Locate the cell with the specified text and output its [x, y] center coordinate. 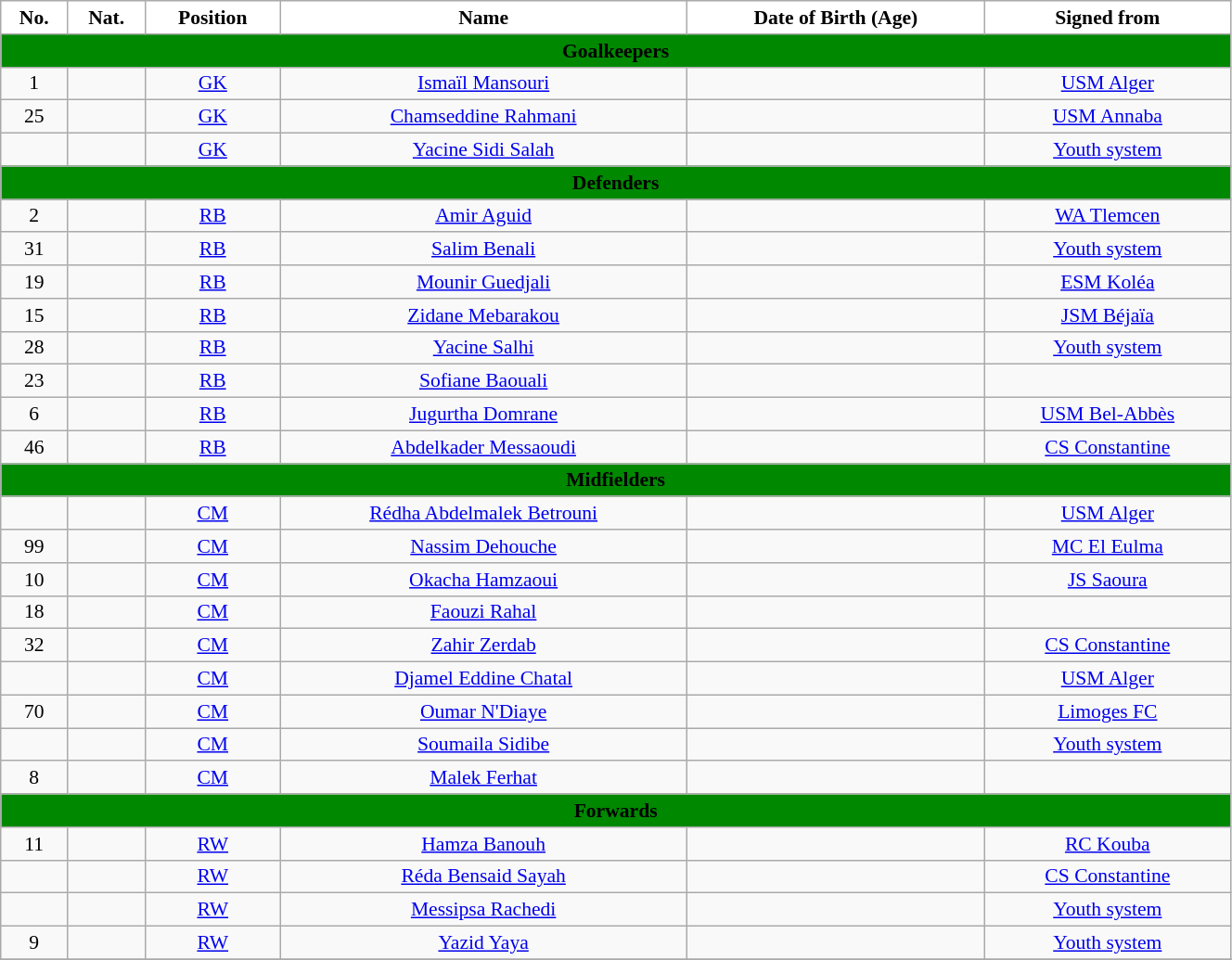
18 [34, 612]
No. [34, 18]
ESM Koléa [1108, 282]
JSM Béjaïa [1108, 315]
70 [34, 711]
25 [34, 117]
8 [34, 778]
Salim Benali [484, 250]
Position [213, 18]
Réda Bensaid Sayah [484, 877]
USM Bel-Abbès [1108, 415]
USM Annaba [1108, 117]
28 [34, 348]
Yacine Sidi Salah [484, 150]
Yazid Yaya [484, 943]
Ismaïl Mansouri [484, 83]
Yacine Salhi [484, 348]
Chamseddine Rahmani [484, 117]
Mounir Guedjali [484, 282]
11 [34, 844]
Rédha Abdelmalek Betrouni [484, 514]
32 [34, 646]
1 [34, 83]
Sofiane Baouali [484, 381]
Oumar N'Diaye [484, 711]
19 [34, 282]
Amir Aguid [484, 216]
Hamza Banouh [484, 844]
9 [34, 943]
Name [484, 18]
Jugurtha Domrane [484, 415]
Zidane Mebarakou [484, 315]
Defenders [616, 183]
Abdelkader Messaoudi [484, 447]
2 [34, 216]
RC Kouba [1108, 844]
JS Saoura [1108, 580]
Nassim Dehouche [484, 546]
Date of Birth (Age) [837, 18]
10 [34, 580]
Nat. [107, 18]
Limoges FC [1108, 711]
6 [34, 415]
Okacha Hamzaoui [484, 580]
Forwards [616, 811]
Midfielders [616, 480]
Zahir Zerdab [484, 646]
31 [34, 250]
Goalkeepers [616, 51]
MC El Eulma [1108, 546]
Faouzi Rahal [484, 612]
23 [34, 381]
WA Tlemcen [1108, 216]
15 [34, 315]
Soumaila Sidibe [484, 745]
Malek Ferhat [484, 778]
Messipsa Rachedi [484, 910]
46 [34, 447]
99 [34, 546]
Djamel Eddine Chatal [484, 679]
Signed from [1108, 18]
